Capture the cell that displays the provided text and extract its (x, y) central coordinate. 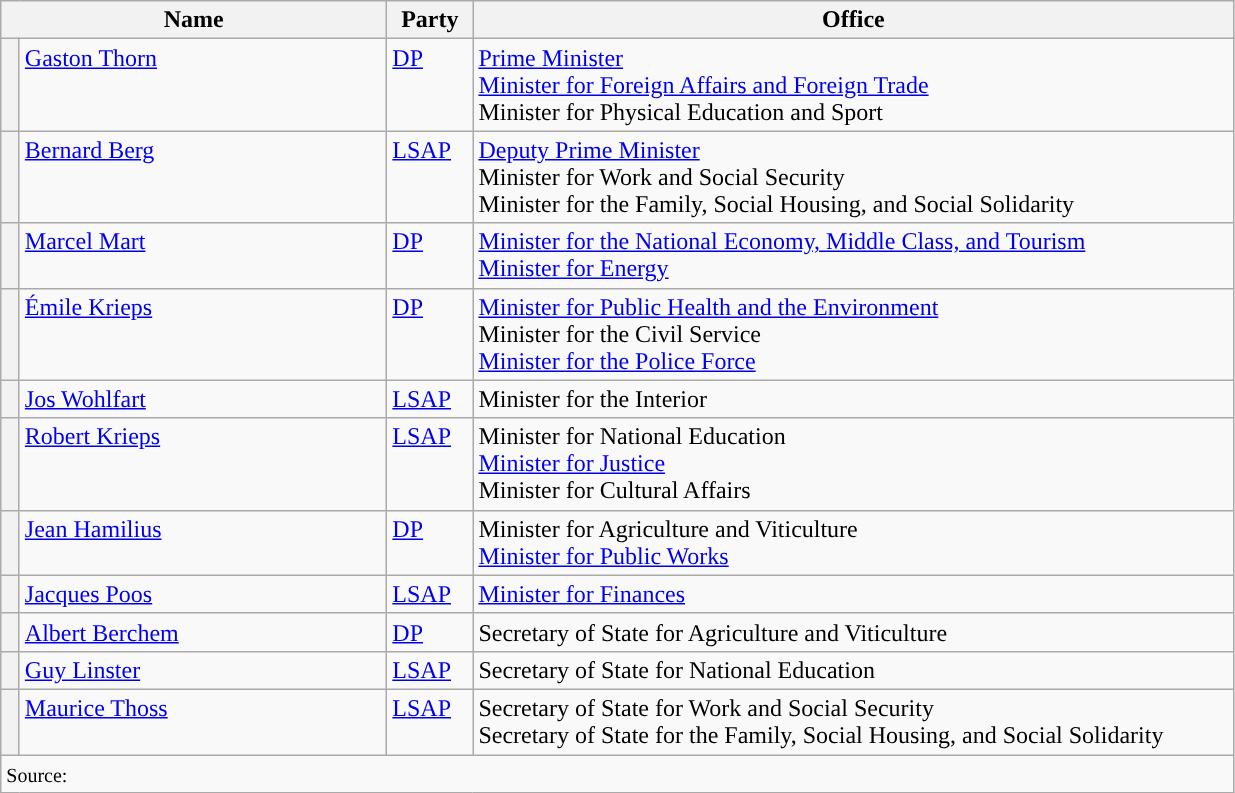
Minister for National Education Minister for Justice Minister for Cultural Affairs (854, 464)
Source: (618, 773)
Jos Wohlfart (203, 399)
Gaston Thorn (203, 85)
Albert Berchem (203, 632)
Minister for the Interior (854, 399)
Secretary of State for National Education (854, 670)
Bernard Berg (203, 177)
Secretary of State for Work and Social Security Secretary of State for the Family, Social Housing, and Social Solidarity (854, 722)
Minister for Public Health and the Environment Minister for the Civil Service Minister for the Police Force (854, 334)
Émile Krieps (203, 334)
Minister for Agriculture and Viticulture Minister for Public Works (854, 542)
Prime Minister Minister for Foreign Affairs and Foreign Trade Minister for Physical Education and Sport (854, 85)
Marcel Mart (203, 256)
Secretary of State for Agriculture and Viticulture (854, 632)
Guy Linster (203, 670)
Office (854, 20)
Maurice Thoss (203, 722)
Jean Hamilius (203, 542)
Jacques Poos (203, 594)
Robert Krieps (203, 464)
Party (430, 20)
Name (194, 20)
Minister for the National Economy, Middle Class, and Tourism Minister for Energy (854, 256)
Deputy Prime Minister Minister for Work and Social Security Minister for the Family, Social Housing, and Social Solidarity (854, 177)
Minister for Finances (854, 594)
